Pinpoint the cell where the given text exists, returning its [x, y] midpoint coordinate. 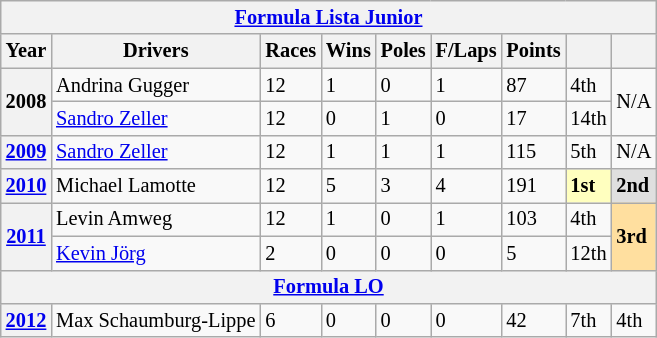
191 [533, 186]
Races [290, 51]
Wins [348, 51]
103 [533, 219]
7th [589, 320]
2nd [634, 186]
115 [533, 152]
2011 [26, 236]
Michael Lamotte [156, 186]
Points [533, 51]
Levin Amweg [156, 219]
5th [589, 152]
3 [404, 186]
Kevin Jörg [156, 253]
2 [290, 253]
1st [589, 186]
F/Laps [466, 51]
12th [589, 253]
Year [26, 51]
87 [533, 85]
42 [533, 320]
2012 [26, 320]
Max Schaumburg-Lippe [156, 320]
3rd [634, 236]
2010 [26, 186]
2009 [26, 152]
Formula LO [328, 287]
6 [290, 320]
Formula Lista Junior [328, 17]
4 [466, 186]
2008 [26, 102]
17 [533, 118]
Drivers [156, 51]
Andrina Gugger [156, 85]
14th [589, 118]
Poles [404, 51]
